Output the (X, Y) coordinate of the center of the cell containing the given text.  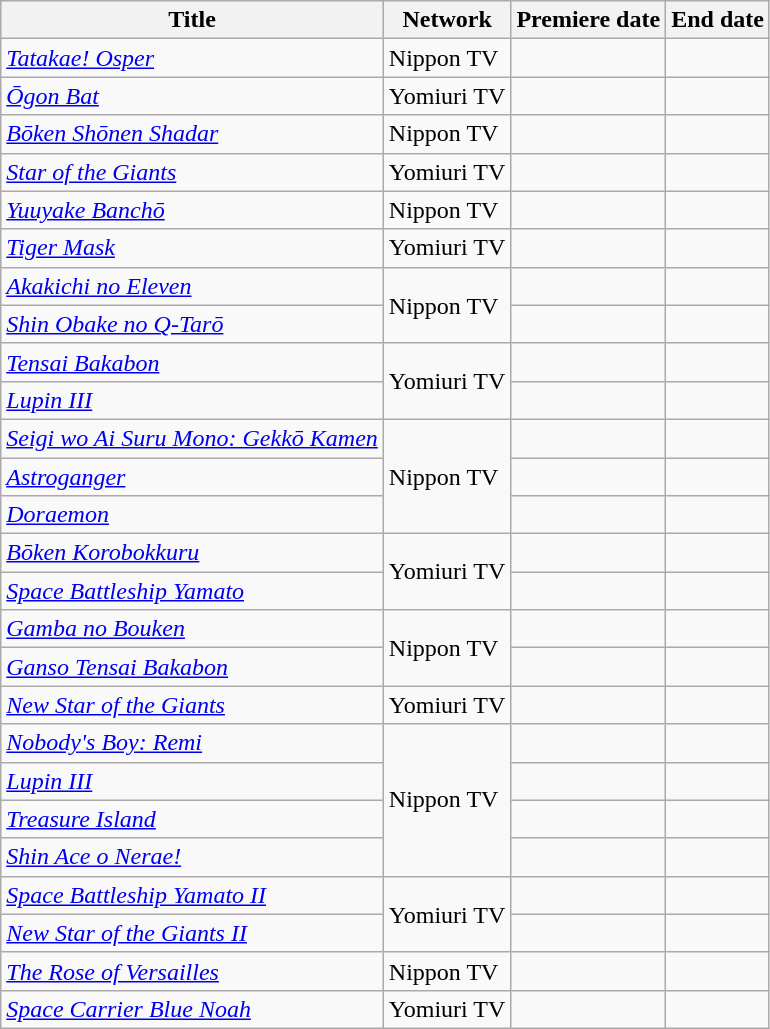
Ōgon Bat (192, 96)
The Rose of Versailles (192, 971)
Premiere date (588, 20)
Ganso Tensai Bakabon (192, 667)
Space Carrier Blue Noah (192, 1009)
Title (192, 20)
Akakichi no Eleven (192, 286)
Shin Obake no Q-Tarō (192, 324)
Astroganger (192, 477)
Star of the Giants (192, 172)
Bōken Korobokkuru (192, 553)
Doraemon (192, 515)
New Star of the Giants II (192, 933)
New Star of the Giants (192, 705)
Treasure Island (192, 819)
Tiger Mask (192, 248)
Gamba no Bouken (192, 629)
Tatakae! Osper (192, 58)
Space Battleship Yamato (192, 591)
Seigi wo Ai Suru Mono: Gekkō Kamen (192, 438)
Space Battleship Yamato II (192, 895)
Bōken Shōnen Shadar (192, 134)
Tensai Bakabon (192, 362)
End date (718, 20)
Shin Ace o Nerae! (192, 857)
Yuuyake Banchō (192, 210)
Network (447, 20)
Nobody's Boy: Remi (192, 743)
